Determine the [x, y] coordinate at the center of the cell enclosing the given text.  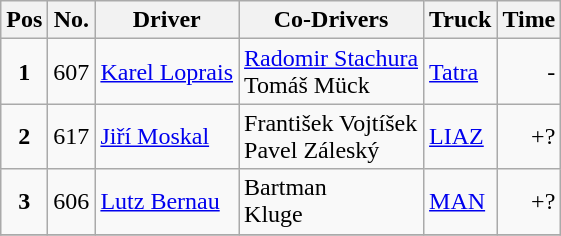
3 [24, 202]
606 [72, 202]
2 [24, 136]
Karel Loprais [167, 72]
No. [72, 20]
Co-Drivers [332, 20]
Bartman Kluge [332, 202]
1 [24, 72]
607 [72, 72]
617 [72, 136]
- [529, 72]
Lutz Bernau [167, 202]
Driver [167, 20]
Tatra [460, 72]
František Vojtíšek Pavel Záleský [332, 136]
Pos [24, 20]
Jiří Moskal [167, 136]
Time [529, 20]
Truck [460, 20]
MAN [460, 202]
LIAZ [460, 136]
Radomir Stachura Tomáš Mück [332, 72]
